From the cell containing the given text, extract its center point as (x, y) coordinate. 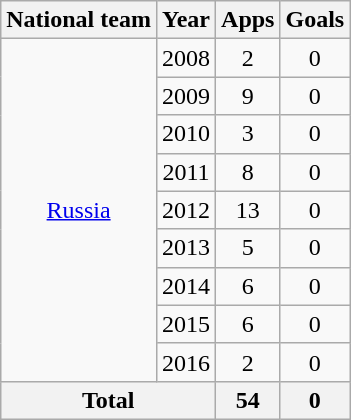
Russia (79, 210)
Apps (248, 20)
National team (79, 20)
13 (248, 210)
2014 (186, 286)
5 (248, 248)
3 (248, 134)
Year (186, 20)
9 (248, 96)
2008 (186, 58)
2013 (186, 248)
54 (248, 400)
8 (248, 172)
2010 (186, 134)
Goals (315, 20)
2011 (186, 172)
2016 (186, 362)
2012 (186, 210)
Total (108, 400)
2009 (186, 96)
2015 (186, 324)
